Search for the cell housing the specified text and yield its (X, Y) center coordinate. 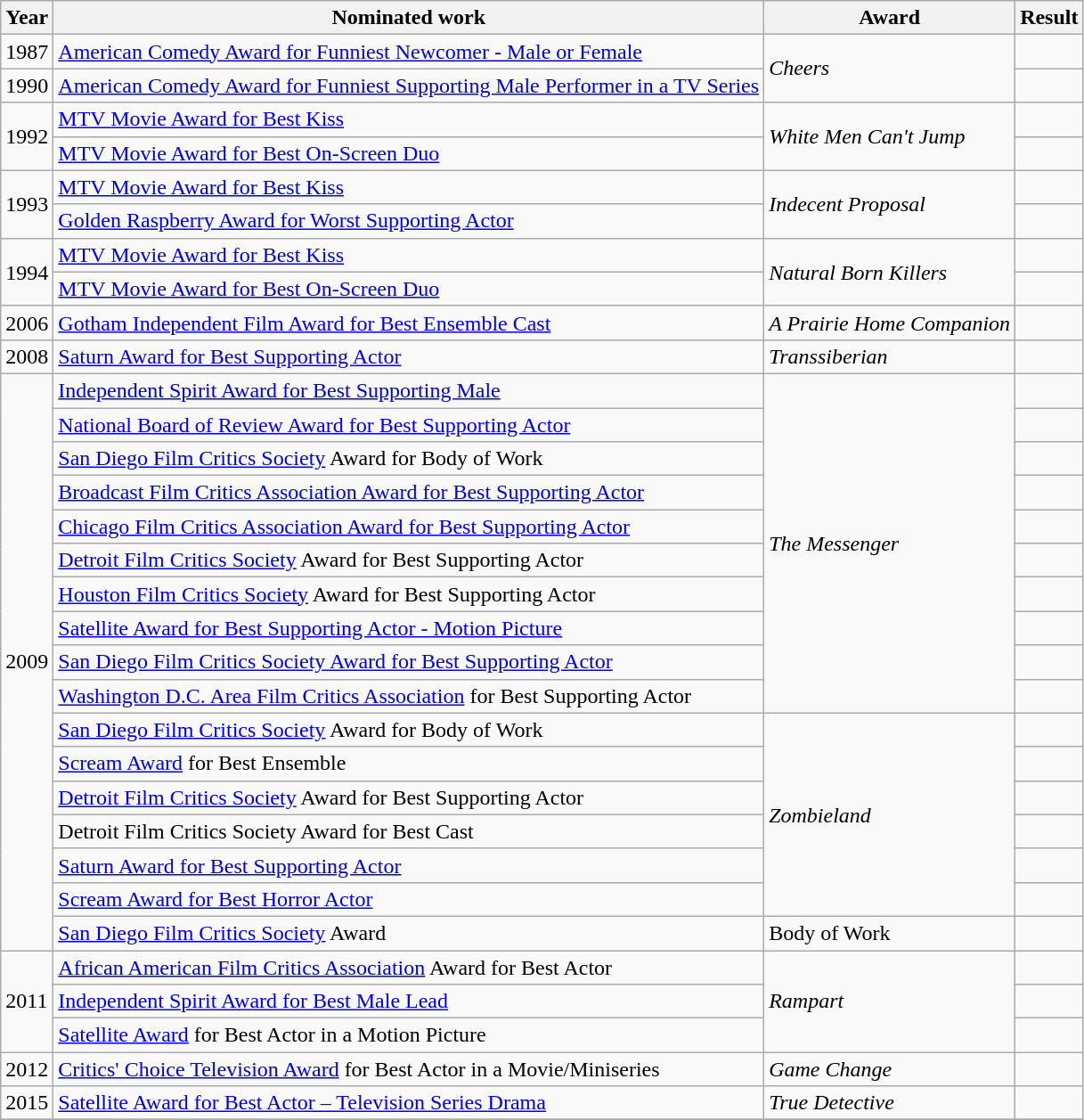
1990 (27, 86)
Detroit Film Critics Society Award for Best Cast (409, 831)
Year (27, 18)
Result (1049, 18)
True Detective (890, 1103)
American Comedy Award for Funniest Supporting Male Performer in a TV Series (409, 86)
Rampart (890, 1001)
Satellite Award for Best Supporting Actor - Motion Picture (409, 628)
Nominated work (409, 18)
2015 (27, 1103)
Body of Work (890, 933)
Critics' Choice Television Award for Best Actor in a Movie/Miniseries (409, 1069)
1994 (27, 272)
Houston Film Critics Society Award for Best Supporting Actor (409, 594)
National Board of Review Award for Best Supporting Actor (409, 425)
Satellite Award for Best Actor – Television Series Drama (409, 1103)
Golden Raspberry Award for Worst Supporting Actor (409, 221)
African American Film Critics Association Award for Best Actor (409, 967)
Satellite Award for Best Actor in a Motion Picture (409, 1035)
Washington D.C. Area Film Critics Association for Best Supporting Actor (409, 696)
Chicago Film Critics Association Award for Best Supporting Actor (409, 527)
2011 (27, 1001)
The Messenger (890, 544)
Broadcast Film Critics Association Award for Best Supporting Actor (409, 493)
Independent Spirit Award for Best Supporting Male (409, 390)
1987 (27, 52)
San Diego Film Critics Society Award for Best Supporting Actor (409, 662)
Game Change (890, 1069)
2008 (27, 356)
Cheers (890, 69)
Scream Award for Best Horror Actor (409, 899)
Transsiberian (890, 356)
Independent Spirit Award for Best Male Lead (409, 1001)
1993 (27, 204)
Indecent Proposal (890, 204)
2012 (27, 1069)
White Men Can't Jump (890, 136)
A Prairie Home Companion (890, 323)
San Diego Film Critics Society Award (409, 933)
2009 (27, 661)
Scream Award for Best Ensemble (409, 764)
Award (890, 18)
2006 (27, 323)
Zombieland (890, 814)
Natural Born Killers (890, 272)
1992 (27, 136)
Gotham Independent Film Award for Best Ensemble Cast (409, 323)
American Comedy Award for Funniest Newcomer - Male or Female (409, 52)
